Extract the (x, y) coordinate from the center of the cell holding the provided text.  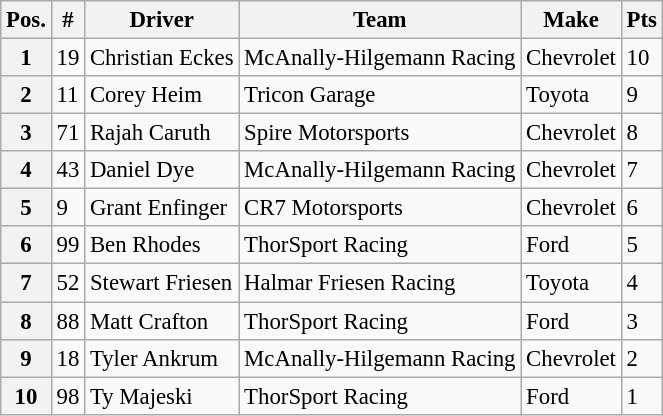
19 (68, 58)
# (68, 20)
11 (68, 95)
98 (68, 396)
43 (68, 170)
Ty Majeski (162, 396)
Make (571, 20)
Pts (642, 20)
Christian Eckes (162, 58)
Matt Crafton (162, 321)
88 (68, 321)
Halmar Friesen Racing (380, 283)
Grant Enfinger (162, 208)
Corey Heim (162, 95)
Team (380, 20)
Tyler Ankrum (162, 358)
Tricon Garage (380, 95)
Spire Motorsports (380, 133)
Ben Rhodes (162, 245)
99 (68, 245)
52 (68, 283)
71 (68, 133)
CR7 Motorsports (380, 208)
18 (68, 358)
Daniel Dye (162, 170)
Pos. (26, 20)
Rajah Caruth (162, 133)
Stewart Friesen (162, 283)
Driver (162, 20)
